Pinpoint the cell where the given text exists, returning its [x, y] midpoint coordinate. 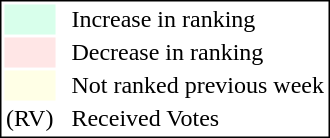
(RV) [29, 119]
Increase in ranking [198, 19]
Decrease in ranking [198, 53]
Not ranked previous week [198, 85]
Received Votes [198, 119]
